Capture the cell that displays the provided text and extract its (X, Y) central coordinate. 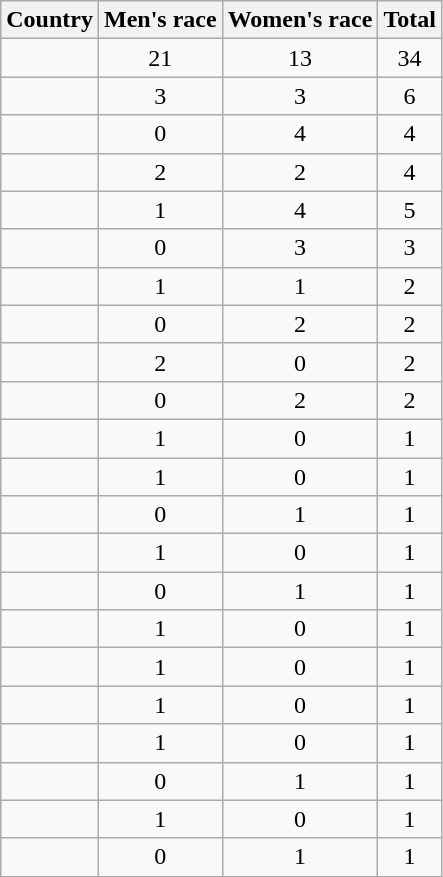
Women's race (300, 20)
Men's race (160, 20)
21 (160, 58)
34 (410, 58)
5 (410, 210)
Country (50, 20)
6 (410, 96)
Total (410, 20)
13 (300, 58)
